Detect which cell encompasses the target text, then output its [X, Y] center coordinate. 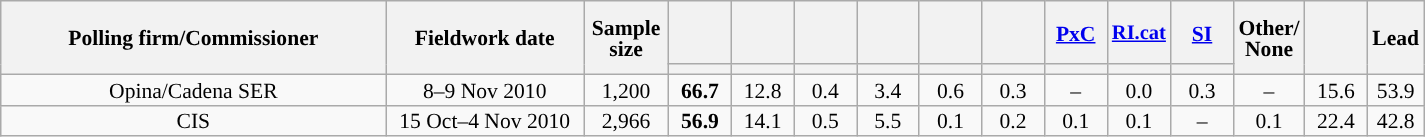
Polling firm/Commissioner [194, 38]
42.8 [1396, 120]
0.6 [950, 90]
0.4 [826, 90]
0.0 [1139, 90]
8–9 Nov 2010 [485, 90]
56.9 [700, 120]
5.5 [888, 120]
66.7 [700, 90]
0.5 [826, 120]
2,966 [626, 120]
Fieldwork date [485, 38]
12.8 [762, 90]
53.9 [1396, 90]
15 Oct–4 Nov 2010 [485, 120]
SI [1202, 32]
22.4 [1336, 120]
14.1 [762, 120]
1,200 [626, 90]
0.2 [1014, 120]
CIS [194, 120]
PxC [1076, 32]
Lead [1396, 38]
15.6 [1336, 90]
Opina/Cadena SER [194, 90]
Sample size [626, 38]
Other/None [1268, 38]
RI.cat [1139, 32]
3.4 [888, 90]
